Identify which cell holds the provided text, then report its [X, Y] central coordinate. 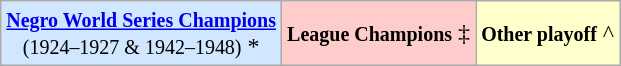
Negro World Series Champions(1924–1927 & 1942–1948) * [142, 34]
League Champions ‡ [379, 34]
Other playoff ^ [548, 34]
